Locate the cell with the specified text and output its [x, y] center coordinate. 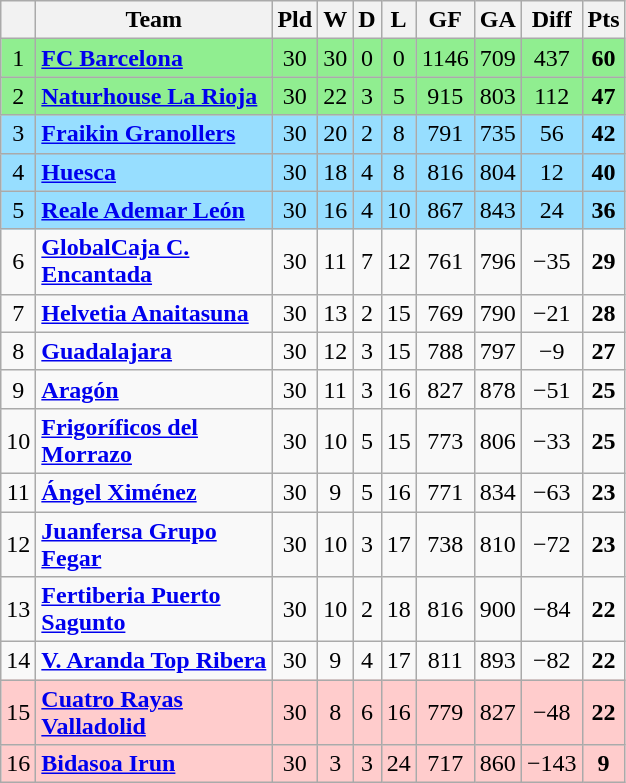
−82 [552, 661]
GA [498, 20]
Diff [552, 20]
−33 [552, 440]
771 [445, 492]
GF [445, 20]
735 [498, 134]
788 [445, 351]
60 [604, 58]
Pld [295, 20]
−9 [552, 351]
791 [445, 134]
867 [445, 210]
Team [154, 20]
437 [552, 58]
796 [498, 262]
Ángel Ximénez [154, 492]
−72 [552, 544]
Bidasoa Irun [154, 764]
14 [18, 661]
−63 [552, 492]
47 [604, 96]
112 [552, 96]
1 [18, 58]
810 [498, 544]
FC Barcelona [154, 58]
Juanfersa Grupo Fegar [154, 544]
790 [498, 313]
893 [498, 661]
−21 [552, 313]
−143 [552, 764]
811 [445, 661]
738 [445, 544]
Frigoríficos del Morrazo [154, 440]
843 [498, 210]
L [398, 20]
Fraikin Granollers [154, 134]
D [367, 20]
860 [498, 764]
Fertiberia Puerto Sagunto [154, 610]
Huesca [154, 172]
−51 [552, 389]
779 [445, 712]
Aragón [154, 389]
−35 [552, 262]
803 [498, 96]
56 [552, 134]
Naturhouse La Rioja [154, 96]
804 [498, 172]
W [336, 20]
27 [604, 351]
Pts [604, 20]
V. Aranda Top Ribera [154, 661]
29 [604, 262]
761 [445, 262]
834 [498, 492]
773 [445, 440]
878 [498, 389]
806 [498, 440]
Cuatro Rayas Valladolid [154, 712]
42 [604, 134]
20 [336, 134]
1146 [445, 58]
Helvetia Anaitasuna [154, 313]
709 [498, 58]
717 [445, 764]
797 [498, 351]
769 [445, 313]
28 [604, 313]
900 [498, 610]
40 [604, 172]
−48 [552, 712]
−84 [552, 610]
915 [445, 96]
Guadalajara [154, 351]
Reale Ademar León [154, 210]
GlobalCaja C. Encantada [154, 262]
36 [604, 210]
